Provide the (X, Y) coordinate of the cell's center where the given text is located.  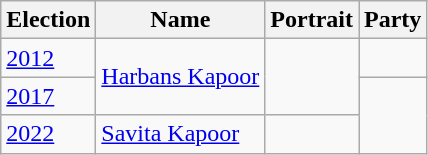
2012 (48, 58)
Savita Kapoor (180, 134)
Election (48, 20)
Portrait (312, 20)
Harbans Kapoor (180, 77)
Party (392, 20)
2022 (48, 134)
Name (180, 20)
2017 (48, 96)
